Pinpoint the cell where the given text exists, returning its (x, y) midpoint coordinate. 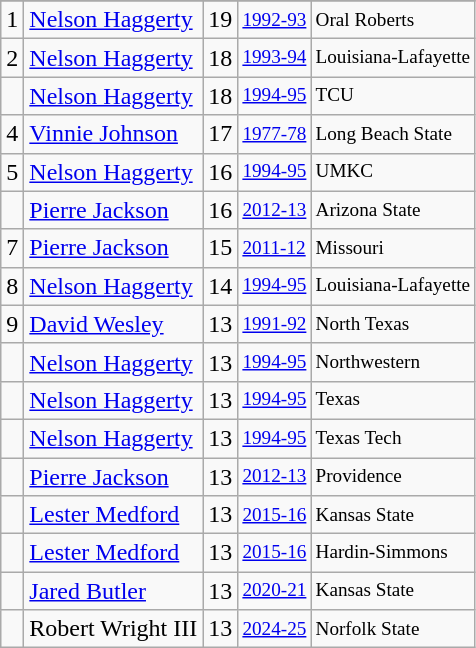
Oral Roberts (393, 20)
1 (12, 20)
2020-21 (274, 591)
8 (12, 286)
1992-93 (274, 20)
David Wesley (114, 324)
Texas Tech (393, 438)
5 (12, 172)
1977-78 (274, 134)
Hardin-Simmons (393, 553)
Northwestern (393, 362)
9 (12, 324)
North Texas (393, 324)
1993-94 (274, 58)
Arizona State (393, 210)
7 (12, 248)
Vinnie Johnson (114, 134)
2024-25 (274, 629)
TCU (393, 96)
Texas (393, 400)
1991-92 (274, 324)
15 (220, 248)
17 (220, 134)
Missouri (393, 248)
2011-12 (274, 248)
Robert Wright III (114, 629)
UMKC (393, 172)
Long Beach State (393, 134)
4 (12, 134)
14 (220, 286)
2 (12, 58)
Norfolk State (393, 629)
Providence (393, 477)
Jared Butler (114, 591)
19 (220, 20)
